Extract the (x, y) coordinate from the center of the cell holding the provided text.  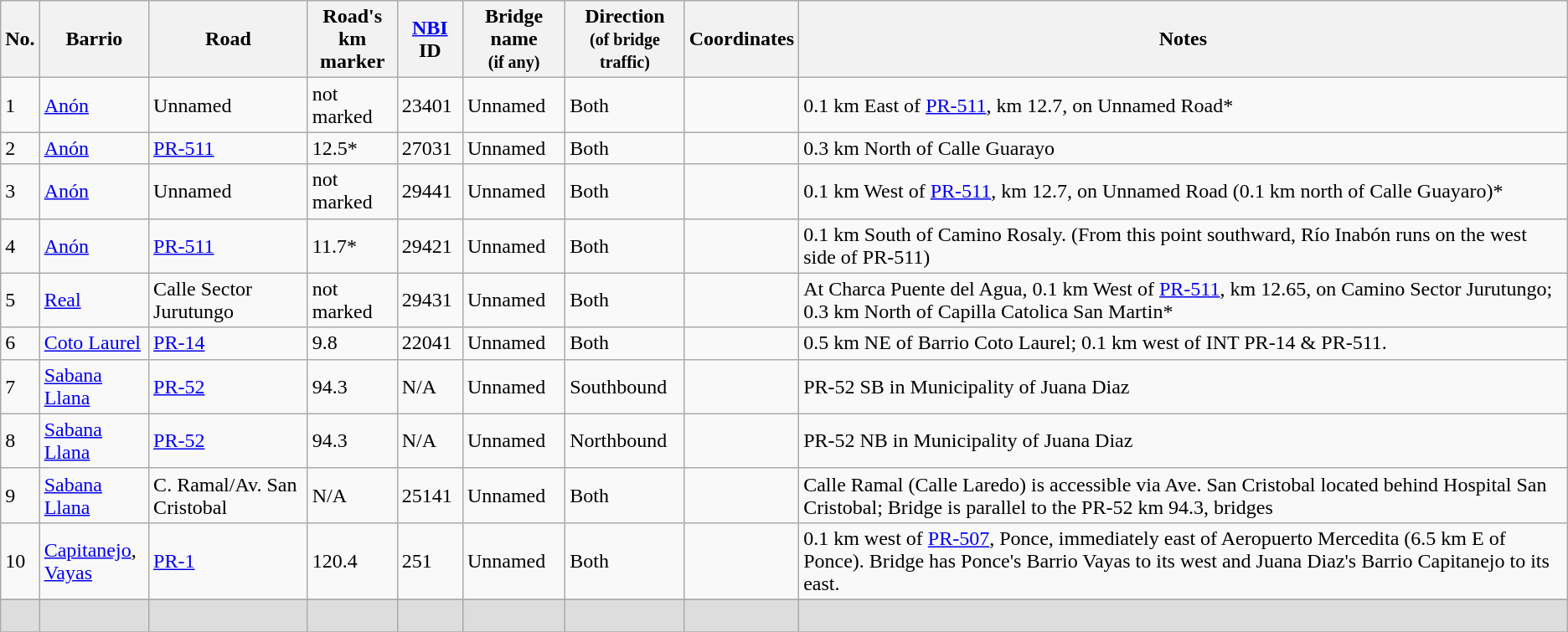
0.1 km West of PR-511, km 12.7, on Unnamed Road (0.1 km north of Calle Guayaro)* (1184, 191)
22041 (430, 343)
Real (94, 300)
8 (20, 440)
3 (20, 191)
29421 (430, 246)
Direction (of bridge traffic) (625, 39)
9.8 (352, 343)
0.1 km East of PR-511, km 12.7, on Unnamed Road* (1184, 105)
29441 (430, 191)
Southbound (625, 387)
Barrio (94, 39)
2 (20, 148)
1 (20, 105)
251 (430, 561)
4 (20, 246)
Bridge name (if any) (513, 39)
Northbound (625, 440)
0.5 km NE of Barrio Coto Laurel; 0.1 km west of INT PR-14 & PR-511. (1184, 343)
27031 (430, 148)
10 (20, 561)
7 (20, 387)
6 (20, 343)
0.1 km South of Camino Rosaly. (From this point southward, Río Inabón runs on the west side of PR-511) (1184, 246)
C. Ramal/Av. San Cristobal (229, 496)
11.7* (352, 246)
PR-1 (229, 561)
Coto Laurel (94, 343)
0.3 km North of Calle Guarayo (1184, 148)
23401 (430, 105)
120.4 (352, 561)
Calle Sector Jurutungo (229, 300)
Road (229, 39)
Road'skm marker (352, 39)
At Charca Puente del Agua, 0.1 km West of PR-511, km 12.65, on Camino Sector Jurutungo; 0.3 km North of Capilla Catolica San Martin* (1184, 300)
NBI ID (430, 39)
PR-14 (229, 343)
5 (20, 300)
PR-52 SB in Municipality of Juana Diaz (1184, 387)
Capitanejo,Vayas (94, 561)
9 (20, 496)
Coordinates (741, 39)
25141 (430, 496)
No. (20, 39)
PR-52 NB in Municipality of Juana Diaz (1184, 440)
29431 (430, 300)
Notes (1184, 39)
12.5* (352, 148)
